Capture the cell that displays the provided text and extract its [x, y] central coordinate. 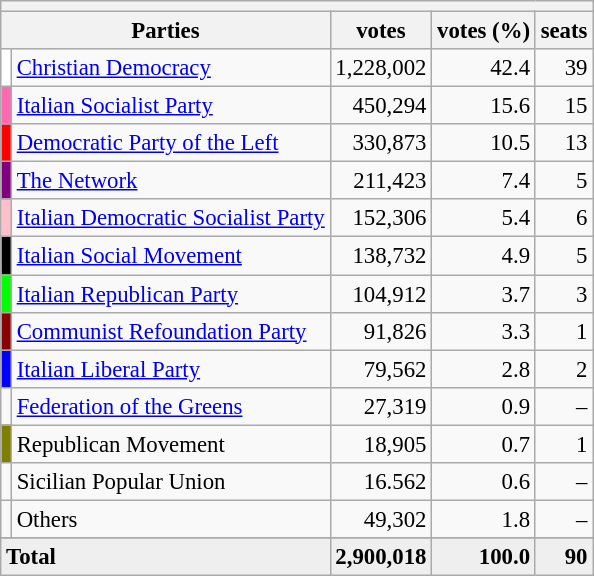
100.0 [484, 557]
Republican Movement [170, 444]
0.9 [484, 406]
3.3 [484, 331]
138,732 [381, 256]
152,306 [381, 219]
Others [170, 519]
Italian Republican Party [170, 294]
211,423 [381, 181]
Italian Democratic Socialist Party [170, 219]
1,228,002 [381, 68]
seats [564, 31]
Total [166, 557]
6 [564, 219]
15.6 [484, 106]
330,873 [381, 143]
votes [381, 31]
7.4 [484, 181]
The Network [170, 181]
2,900,018 [381, 557]
79,562 [381, 369]
Italian Social Movement [170, 256]
39 [564, 68]
18,905 [381, 444]
Italian Liberal Party [170, 369]
15 [564, 106]
Christian Democracy [170, 68]
27,319 [381, 406]
Italian Socialist Party [170, 106]
3.7 [484, 294]
0.7 [484, 444]
10.5 [484, 143]
Parties [166, 31]
5.4 [484, 219]
91,826 [381, 331]
16.562 [381, 482]
2 [564, 369]
90 [564, 557]
4.9 [484, 256]
3 [564, 294]
1.8 [484, 519]
42.4 [484, 68]
0.6 [484, 482]
Communist Refoundation Party [170, 331]
49,302 [381, 519]
13 [564, 143]
Sicilian Popular Union [170, 482]
450,294 [381, 106]
104,912 [381, 294]
votes (%) [484, 31]
2.8 [484, 369]
Democratic Party of the Left [170, 143]
Federation of the Greens [170, 406]
